From the cell containing the given text, extract its center point as (X, Y) coordinate. 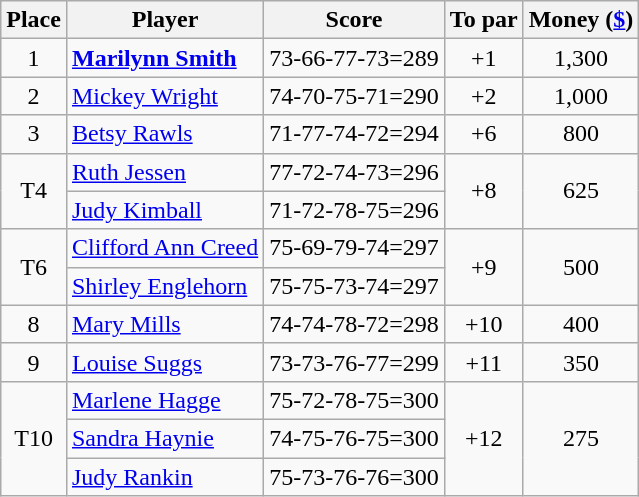
74-75-76-75=300 (354, 438)
Louise Suggs (164, 362)
+11 (484, 362)
800 (581, 134)
+6 (484, 134)
8 (34, 324)
1,300 (581, 58)
625 (581, 191)
75-72-78-75=300 (354, 400)
+9 (484, 267)
9 (34, 362)
500 (581, 267)
71-72-78-75=296 (354, 210)
74-70-75-71=290 (354, 96)
Judy Rankin (164, 477)
400 (581, 324)
Place (34, 20)
3 (34, 134)
Money ($) (581, 20)
1 (34, 58)
71-77-74-72=294 (354, 134)
75-75-73-74=297 (354, 286)
+2 (484, 96)
Betsy Rawls (164, 134)
Sandra Haynie (164, 438)
+8 (484, 191)
Clifford Ann Creed (164, 248)
+1 (484, 58)
75-69-79-74=297 (354, 248)
Judy Kimball (164, 210)
+12 (484, 438)
Marilynn Smith (164, 58)
To par (484, 20)
73-66-77-73=289 (354, 58)
Mickey Wright (164, 96)
1,000 (581, 96)
275 (581, 438)
74-74-78-72=298 (354, 324)
2 (34, 96)
75-73-76-76=300 (354, 477)
Mary Mills (164, 324)
350 (581, 362)
Score (354, 20)
Player (164, 20)
Shirley Englehorn (164, 286)
Marlene Hagge (164, 400)
73-73-76-77=299 (354, 362)
+10 (484, 324)
77-72-74-73=296 (354, 172)
T4 (34, 191)
Ruth Jessen (164, 172)
T6 (34, 267)
T10 (34, 438)
